Extract the (X, Y) coordinate from the center of the cell holding the provided text.  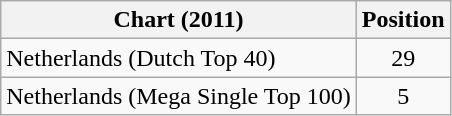
Netherlands (Dutch Top 40) (179, 58)
29 (403, 58)
Position (403, 20)
Netherlands (Mega Single Top 100) (179, 96)
Chart (2011) (179, 20)
5 (403, 96)
